Return the [X, Y] coordinate for the center point of the cell that contains the specified text.  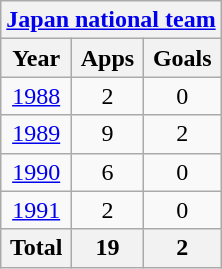
Japan national team [111, 20]
6 [108, 172]
Year [36, 58]
1989 [36, 134]
Goals [182, 58]
9 [108, 134]
1990 [36, 172]
19 [108, 248]
Apps [108, 58]
1991 [36, 210]
Total [36, 248]
1988 [36, 96]
